Provide the [x, y] coordinate of the cell's center where the given text is located.  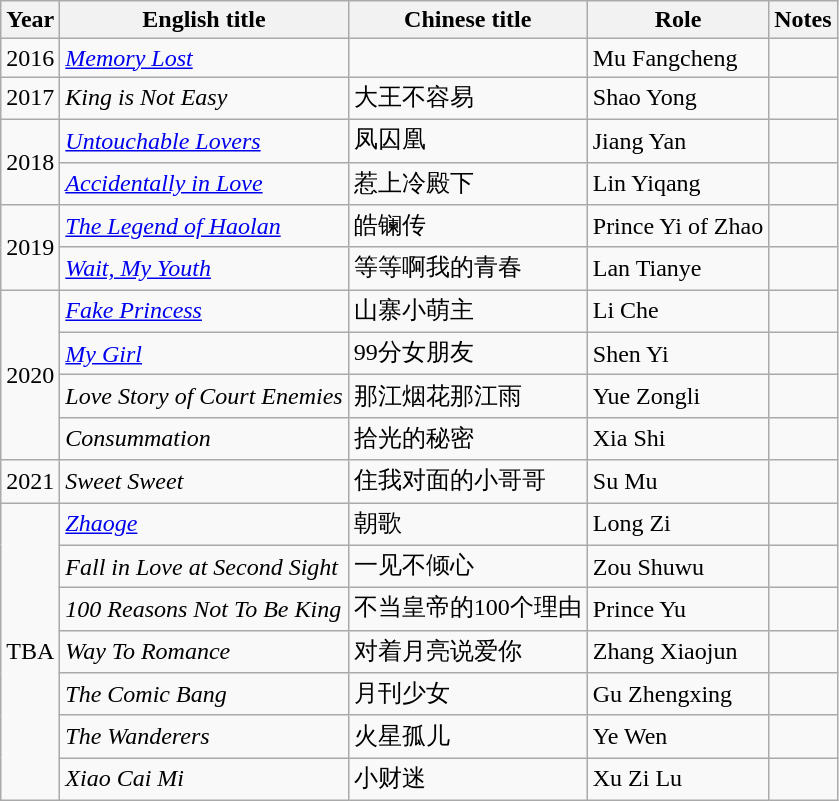
Li Che [678, 312]
Year [30, 20]
Xu Zi Lu [678, 780]
等等啊我的青春 [468, 268]
朝歌 [468, 524]
惹上冷殿下 [468, 184]
Ye Wen [678, 736]
2016 [30, 58]
Accidentally in Love [204, 184]
一见不倾心 [468, 566]
火星孤儿 [468, 736]
Shao Yong [678, 98]
Xia Shi [678, 438]
Jiang Yan [678, 140]
Lan Tianye [678, 268]
Zou Shuwu [678, 566]
The Comic Bang [204, 694]
Su Mu [678, 482]
Sweet Sweet [204, 482]
住我对面的小哥哥 [468, 482]
100 Reasons Not To Be King [204, 610]
Zhang Xiaojun [678, 652]
2017 [30, 98]
99分女朋友 [468, 354]
Zhaoge [204, 524]
Shen Yi [678, 354]
拾光的秘密 [468, 438]
对着月亮说爱你 [468, 652]
凤囚凰 [468, 140]
2018 [30, 162]
Way To Romance [204, 652]
The Wanderers [204, 736]
King is Not Easy [204, 98]
大王不容易 [468, 98]
English title [204, 20]
Gu Zhengxing [678, 694]
Chinese title [468, 20]
Prince Yi of Zhao [678, 226]
月刊少女 [468, 694]
那江烟花那江雨 [468, 396]
Mu Fangcheng [678, 58]
Fall in Love at Second Sight [204, 566]
Lin Yiqang [678, 184]
2020 [30, 375]
Yue Zongli [678, 396]
My Girl [204, 354]
Prince Yu [678, 610]
不当皇帝的100个理由 [468, 610]
Notes [803, 20]
The Legend of Haolan [204, 226]
Love Story of Court Enemies [204, 396]
Memory Lost [204, 58]
小财迷 [468, 780]
2021 [30, 482]
Wait, My Youth [204, 268]
Untouchable Lovers [204, 140]
山寨小萌主 [468, 312]
Role [678, 20]
Fake Princess [204, 312]
2019 [30, 248]
Xiao Cai Mi [204, 780]
皓镧传 [468, 226]
TBA [30, 651]
Long Zi [678, 524]
Consummation [204, 438]
